From the cell containing the given text, extract its center point as [X, Y] coordinate. 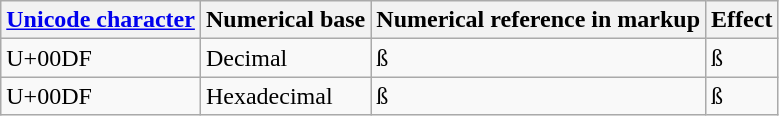
Decimal [285, 58]
Effect [742, 20]
Numerical base [285, 20]
Unicode character [101, 20]
Numerical reference in markup [538, 20]
Hexadecimal [285, 96]
